Search for the cell housing the specified text and yield its (X, Y) center coordinate. 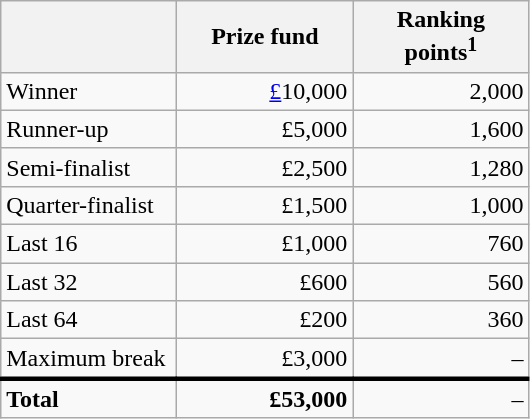
1,280 (441, 167)
Runner-up (89, 129)
Total (89, 398)
2,000 (441, 91)
Winner (89, 91)
Maximum break (89, 359)
£600 (265, 282)
£2,500 (265, 167)
£1,500 (265, 205)
£200 (265, 320)
£10,000 (265, 91)
360 (441, 320)
560 (441, 282)
Last 16 (89, 244)
Quarter-finalist (89, 205)
£1,000 (265, 244)
Last 32 (89, 282)
£5,000 (265, 129)
Prize fund (265, 37)
1,000 (441, 205)
Ranking points1 (441, 37)
1,600 (441, 129)
760 (441, 244)
£3,000 (265, 359)
Semi-finalist (89, 167)
Last 64 (89, 320)
£53,000 (265, 398)
